Capture the cell that displays the provided text and extract its (X, Y) central coordinate. 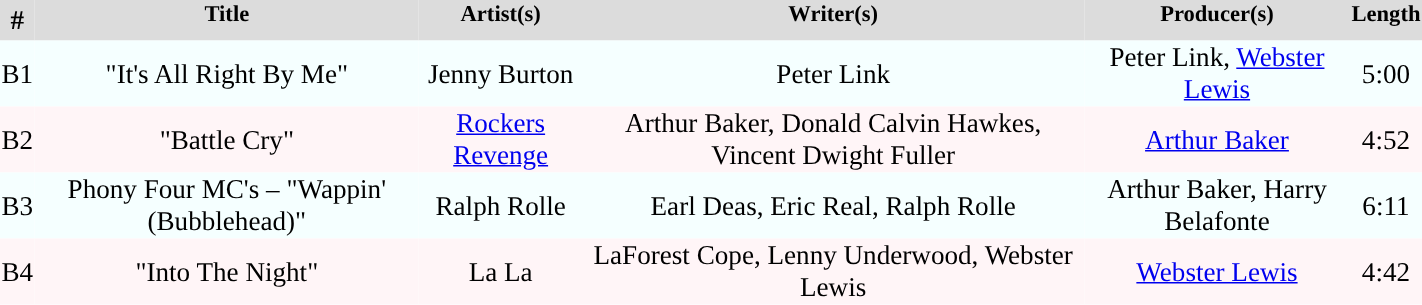
Earl Deas, Eric Real, Ralph Rolle (833, 206)
B4 (18, 272)
Peter Link, Webster Lewis (1217, 74)
Peter Link (833, 74)
Length (1386, 20)
"Battle Cry" (227, 140)
B1 (18, 74)
Artist(s) (500, 20)
Title (227, 20)
4:42 (1386, 272)
B2 (18, 140)
Arthur Baker (1217, 140)
"It's All Right By Me" (227, 74)
4:52 (1386, 140)
Rockers Revenge (500, 140)
La La (500, 272)
6:11 (1386, 206)
"Into The Night" (227, 272)
Phony Four MC's – "Wappin' (Bubblehead)" (227, 206)
Ralph Rolle (500, 206)
Producer(s) (1217, 20)
Arthur Baker, Harry Belafonte (1217, 206)
5:00 (1386, 74)
Arthur Baker, Donald Calvin Hawkes, Vincent Dwight Fuller (833, 140)
Writer(s) (833, 20)
LaForest Cope, Lenny Underwood, Webster Lewis (833, 272)
Jenny Burton (500, 74)
B3 (18, 206)
# (18, 20)
Webster Lewis (1217, 272)
